Find where the given text appears and provide that cell's center as (x, y) coordinate. 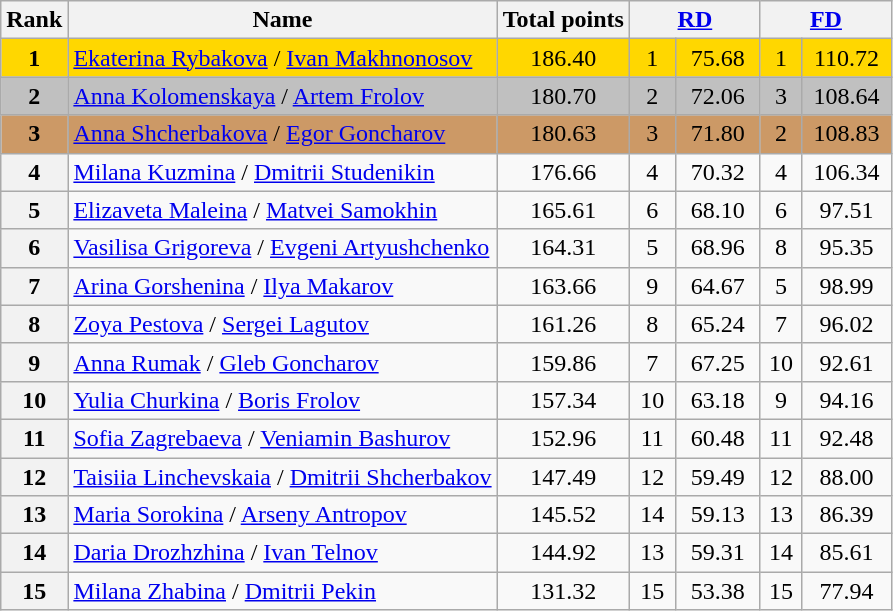
77.94 (846, 591)
59.31 (718, 553)
Arina Gorshenina / Ilya Makarov (282, 286)
Elizaveta Maleina / Matvei Samokhin (282, 210)
144.92 (563, 553)
Milana Zhabina / Dmitrii Pekin (282, 591)
165.61 (563, 210)
RD (694, 20)
75.68 (718, 58)
63.18 (718, 400)
108.83 (846, 134)
Anna Kolomenskaya / Artem Frolov (282, 96)
180.70 (563, 96)
147.49 (563, 477)
Ekaterina Rybakova / Ivan Makhnonosov (282, 58)
Vasilisa Grigoreva / Evgeni Artyushchenko (282, 248)
98.99 (846, 286)
95.35 (846, 248)
108.64 (846, 96)
72.06 (718, 96)
131.32 (563, 591)
Rank (34, 20)
106.34 (846, 172)
FD (826, 20)
152.96 (563, 438)
Anna Shcherbakova / Egor Goncharov (282, 134)
59.13 (718, 515)
Name (282, 20)
71.80 (718, 134)
163.66 (563, 286)
97.51 (846, 210)
161.26 (563, 324)
159.86 (563, 362)
64.67 (718, 286)
70.32 (718, 172)
Maria Sorokina / Arseny Antropov (282, 515)
Total points (563, 20)
Milana Kuzmina / Dmitrii Studenikin (282, 172)
85.61 (846, 553)
Yulia Churkina / Boris Frolov (282, 400)
145.52 (563, 515)
68.96 (718, 248)
60.48 (718, 438)
Anna Rumak / Gleb Goncharov (282, 362)
186.40 (563, 58)
Zoya Pestova / Sergei Lagutov (282, 324)
Daria Drozhzhina / Ivan Telnov (282, 553)
164.31 (563, 248)
86.39 (846, 515)
67.25 (718, 362)
65.24 (718, 324)
94.16 (846, 400)
Sofia Zagrebaeva / Veniamin Bashurov (282, 438)
Taisiia Linchevskaia / Dmitrii Shcherbakov (282, 477)
92.48 (846, 438)
180.63 (563, 134)
53.38 (718, 591)
88.00 (846, 477)
68.10 (718, 210)
176.66 (563, 172)
110.72 (846, 58)
157.34 (563, 400)
59.49 (718, 477)
92.61 (846, 362)
96.02 (846, 324)
